For the text-containing cell, return its midpoint in [x, y] coordinate format. 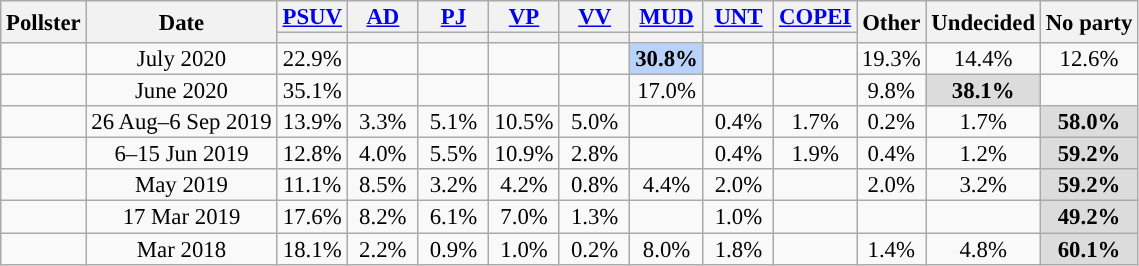
13.9% [312, 122]
4.8% [983, 249]
60.1% [1088, 249]
3.3% [384, 122]
12.6% [1088, 59]
1.3% [594, 217]
6.1% [454, 217]
0.8% [594, 186]
1.2% [983, 154]
14.4% [983, 59]
4.4% [666, 186]
May 2019 [182, 186]
VV [594, 17]
PSUV [312, 17]
COPEI [816, 17]
VP [524, 17]
2.2% [384, 249]
30.8% [666, 59]
No party [1088, 22]
1.9% [816, 154]
7.0% [524, 217]
5.1% [454, 122]
10.9% [524, 154]
49.2% [1088, 217]
17 Mar 2019 [182, 217]
38.1% [983, 91]
35.1% [312, 91]
5.5% [454, 154]
17.6% [312, 217]
Pollster [44, 22]
June 2020 [182, 91]
11.1% [312, 186]
1.4% [892, 249]
8.0% [666, 249]
Undecided [983, 22]
26 Aug–6 Sep 2019 [182, 122]
Mar 2018 [182, 249]
AD [384, 17]
1.8% [738, 249]
10.5% [524, 122]
MUD [666, 17]
6–15 Jun 2019 [182, 154]
Other [892, 22]
PJ [454, 17]
58.0% [1088, 122]
19.3% [892, 59]
17.0% [666, 91]
4.0% [384, 154]
0.9% [454, 249]
12.8% [312, 154]
9.8% [892, 91]
Date [182, 22]
8.5% [384, 186]
UNT [738, 17]
22.9% [312, 59]
5.0% [594, 122]
4.2% [524, 186]
2.8% [594, 154]
8.2% [384, 217]
July 2020 [182, 59]
18.1% [312, 249]
